Pinpoint the cell where the given text exists, returning its [X, Y] midpoint coordinate. 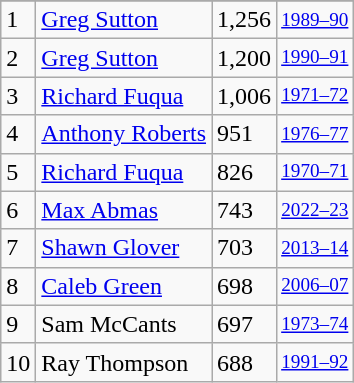
Anthony Roberts [124, 134]
1973–74 [315, 324]
5 [18, 172]
2013–14 [315, 248]
10 [18, 362]
1,006 [244, 96]
703 [244, 248]
743 [244, 210]
Sam McCants [124, 324]
Ray Thompson [124, 362]
Max Abmas [124, 210]
698 [244, 286]
1976–77 [315, 134]
9 [18, 324]
1,200 [244, 58]
8 [18, 286]
2006–07 [315, 286]
1989–90 [315, 20]
1 [18, 20]
2022–23 [315, 210]
6 [18, 210]
Shawn Glover [124, 248]
1,256 [244, 20]
Caleb Green [124, 286]
826 [244, 172]
1970–71 [315, 172]
7 [18, 248]
688 [244, 362]
4 [18, 134]
1990–91 [315, 58]
2 [18, 58]
951 [244, 134]
3 [18, 96]
1991–92 [315, 362]
697 [244, 324]
1971–72 [315, 96]
